Locate the cell with the specified text and output its [x, y] center coordinate. 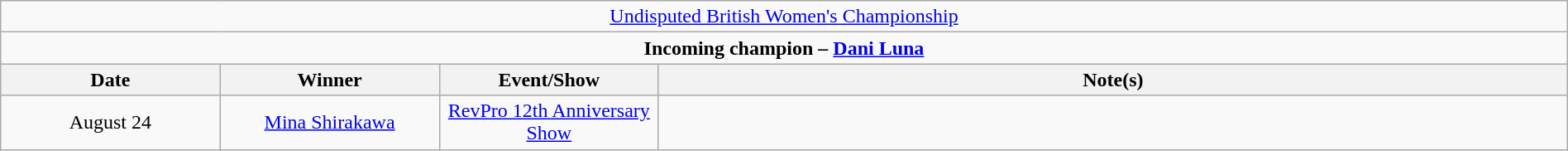
Date [111, 80]
Incoming champion – Dani Luna [784, 48]
Event/Show [549, 80]
Undisputed British Women's Championship [784, 17]
Winner [329, 80]
Mina Shirakawa [329, 123]
August 24 [111, 123]
RevPro 12th Anniversary Show [549, 123]
Note(s) [1113, 80]
